Search for the cell housing the specified text and yield its (x, y) center coordinate. 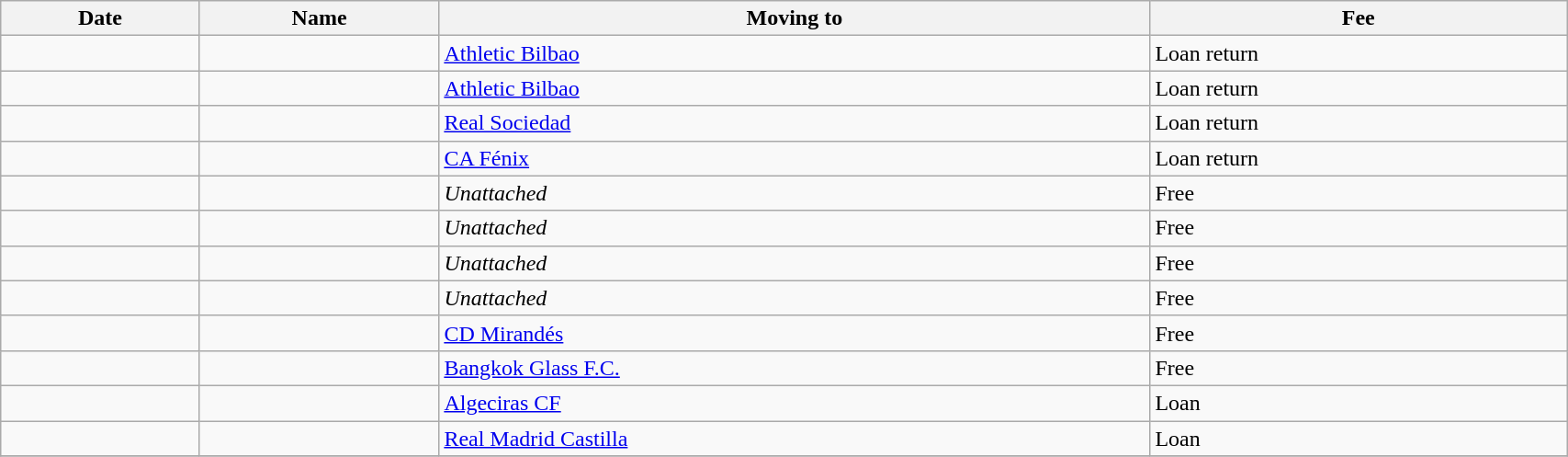
Real Sociedad (795, 123)
Moving to (795, 18)
Algeciras CF (795, 403)
CD Mirandés (795, 333)
Fee (1359, 18)
Name (320, 18)
Date (101, 18)
Real Madrid Castilla (795, 439)
CA Fénix (795, 158)
Bangkok Glass F.C. (795, 368)
